Detect which cell encompasses the target text, then output its (X, Y) center coordinate. 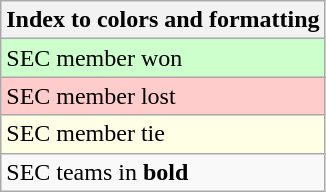
SEC member lost (163, 96)
SEC teams in bold (163, 172)
SEC member won (163, 58)
Index to colors and formatting (163, 20)
SEC member tie (163, 134)
